Scan for the cell matching the given text and deliver its (X, Y) coordinate at center. 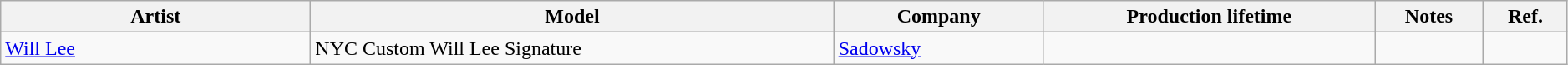
NYC Custom Will Lee Signature (572, 48)
Artist (155, 17)
Model (572, 17)
Sadowsky (939, 48)
Production lifetime (1209, 17)
Will Lee (155, 48)
Ref. (1525, 17)
Company (939, 17)
Notes (1429, 17)
